Capture the cell that displays the provided text and extract its (X, Y) central coordinate. 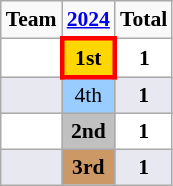
Total (144, 20)
2nd (88, 132)
4th (88, 96)
Team (32, 20)
2024 (88, 20)
3rd (88, 168)
1st (88, 58)
